Detect which cell encompasses the target text, then output its (x, y) center coordinate. 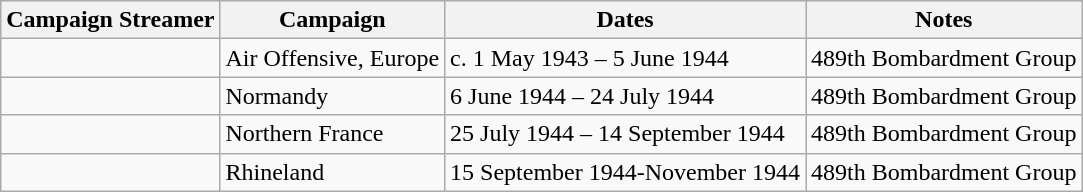
c. 1 May 1943 – 5 June 1944 (626, 58)
Campaign Streamer (110, 20)
Air Offensive, Europe (332, 58)
Northern France (332, 134)
6 June 1944 – 24 July 1944 (626, 96)
Campaign (332, 20)
25 July 1944 – 14 September 1944 (626, 134)
Rhineland (332, 172)
Dates (626, 20)
Notes (944, 20)
15 September 1944-November 1944 (626, 172)
Normandy (332, 96)
